Extract the [X, Y] coordinate from the center of the cell holding the provided text.  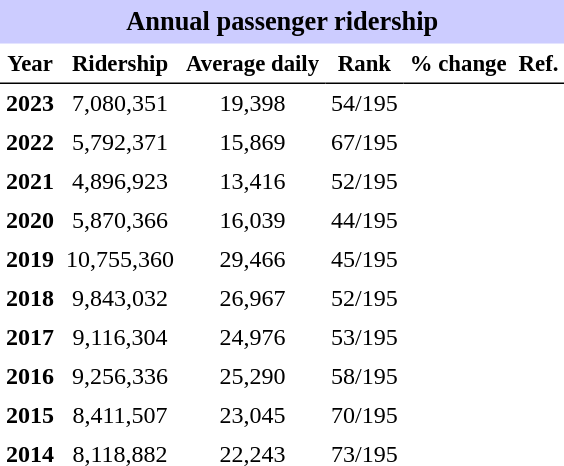
2022 [30, 142]
70/195 [364, 416]
16,039 [252, 220]
Rank [364, 64]
54/195 [364, 104]
25,290 [252, 376]
9,256,336 [120, 376]
Annual passenger ridership [282, 22]
24,976 [252, 338]
67/195 [364, 142]
2015 [30, 416]
58/195 [364, 376]
15,869 [252, 142]
23,045 [252, 416]
29,466 [252, 260]
45/195 [364, 260]
2017 [30, 338]
53/195 [364, 338]
8,411,507 [120, 416]
7,080,351 [120, 104]
9,843,032 [120, 298]
2016 [30, 376]
26,967 [252, 298]
5,870,366 [120, 220]
4,896,923 [120, 182]
2021 [30, 182]
2018 [30, 298]
Ridership [120, 64]
% change [458, 64]
Average daily [252, 64]
2023 [30, 104]
13,416 [252, 182]
19,398 [252, 104]
Year [30, 64]
5,792,371 [120, 142]
44/195 [364, 220]
2019 [30, 260]
10,755,360 [120, 260]
2020 [30, 220]
9,116,304 [120, 338]
